Locate the cell with the specified text and output its (x, y) center coordinate. 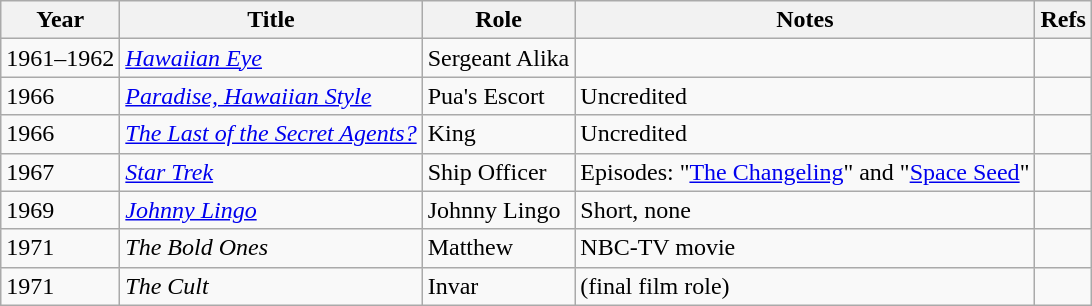
Short, none (805, 210)
Role (498, 20)
Episodes: "The Changeling" and "Space Seed" (805, 172)
1969 (60, 210)
Title (271, 20)
Pua's Escort (498, 96)
Invar (498, 286)
1967 (60, 172)
(final film role) (805, 286)
Notes (805, 20)
Ship Officer (498, 172)
Star Trek (271, 172)
Hawaiian Eye (271, 58)
The Last of the Secret Agents? (271, 134)
The Cult (271, 286)
Sergeant Alika (498, 58)
King (498, 134)
Paradise, Hawaiian Style (271, 96)
1961–1962 (60, 58)
Matthew (498, 248)
Year (60, 20)
Refs (1063, 20)
NBC-TV movie (805, 248)
The Bold Ones (271, 248)
